Identify which cell holds the provided text, then report its (x, y) central coordinate. 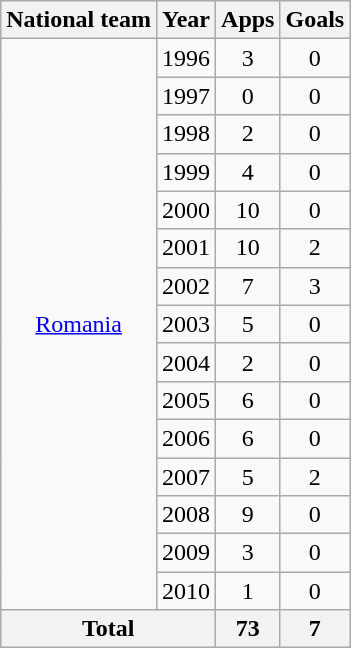
9 (248, 515)
2009 (186, 553)
National team (79, 20)
Romania (79, 324)
2003 (186, 324)
2000 (186, 210)
2010 (186, 591)
2007 (186, 477)
1 (248, 591)
Year (186, 20)
1999 (186, 172)
2004 (186, 362)
2005 (186, 400)
1998 (186, 134)
2001 (186, 248)
Goals (315, 20)
2006 (186, 438)
Apps (248, 20)
4 (248, 172)
Total (108, 629)
2002 (186, 286)
73 (248, 629)
1997 (186, 96)
2008 (186, 515)
1996 (186, 58)
